Scan for the cell matching the given text and deliver its (X, Y) coordinate at center. 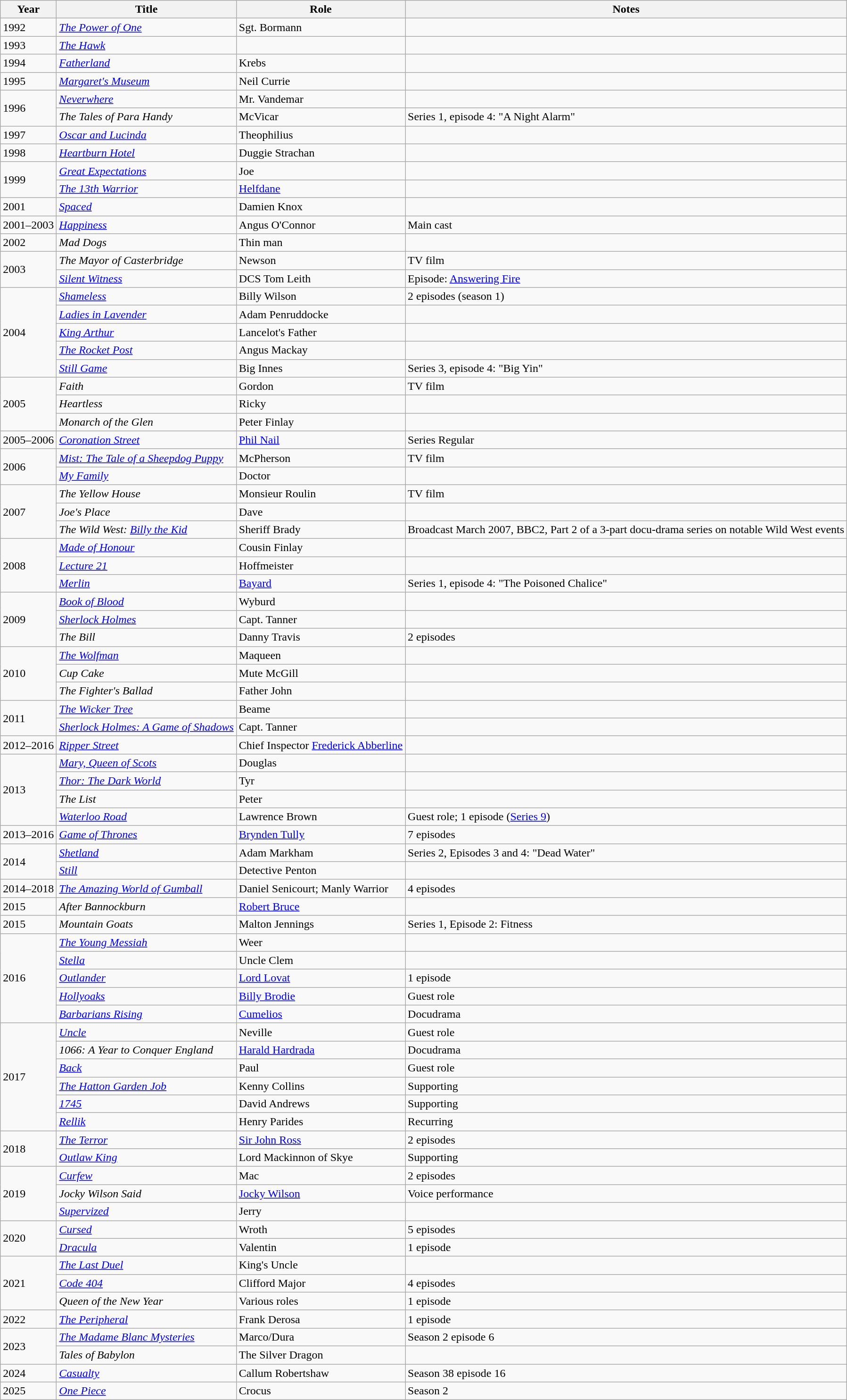
Notes (626, 9)
Merlin (146, 584)
The Amazing World of Gumball (146, 889)
Main cast (626, 225)
2016 (28, 978)
Uncle (146, 1032)
Paul (321, 1068)
Phil Nail (321, 440)
2024 (28, 1373)
Role (321, 9)
The Mayor of Casterbridge (146, 261)
Rellik (146, 1122)
Henry Parides (321, 1122)
Back (146, 1068)
Hoffmeister (321, 566)
The Power of One (146, 27)
The Yellow House (146, 494)
Joe (321, 171)
Gordon (321, 386)
Monsieur Roulin (321, 494)
Peter Finlay (321, 422)
Still (146, 871)
The 13th Warrior (146, 189)
Bayard (321, 584)
2013–2016 (28, 835)
Clifford Major (321, 1283)
Heartburn Hotel (146, 153)
1995 (28, 81)
2004 (28, 332)
Broadcast March 2007, BBC2, Part 2 of a 3-part docu-drama series on notable Wild West events (626, 530)
Voice performance (626, 1194)
2010 (28, 673)
1992 (28, 27)
2013 (28, 790)
Wroth (321, 1229)
Mr. Vandemar (321, 99)
McVicar (321, 117)
Outlander (146, 978)
Duggie Strachan (321, 153)
McPherson (321, 458)
Mad Dogs (146, 243)
Series 1, Episode 2: Fitness (626, 924)
Uncle Clem (321, 960)
Ladies in Lavender (146, 314)
Silent Witness (146, 279)
Danny Travis (321, 637)
Wyburd (321, 601)
Thin man (321, 243)
King's Uncle (321, 1265)
Ricky (321, 404)
Beame (321, 709)
2025 (28, 1391)
The Hatton Garden Job (146, 1086)
2021 (28, 1283)
Crocus (321, 1391)
Dracula (146, 1247)
Stella (146, 960)
The Rocket Post (146, 350)
2011 (28, 718)
Fatherland (146, 63)
Game of Thrones (146, 835)
The List (146, 799)
Damien Knox (321, 206)
Title (146, 9)
1997 (28, 135)
Harald Hardrada (321, 1050)
1994 (28, 63)
Douglas (321, 763)
Sherlock Holmes: A Game of Shadows (146, 727)
Monarch of the Glen (146, 422)
The Last Duel (146, 1265)
Series 1, episode 4: "The Poisoned Chalice" (626, 584)
2 episodes (season 1) (626, 296)
Brynden Tully (321, 835)
5 episodes (626, 1229)
Outlaw King (146, 1158)
Sheriff Brady (321, 530)
Faith (146, 386)
Coronation Street (146, 440)
2020 (28, 1238)
Series 2, Episodes 3 and 4: "Dead Water" (626, 853)
Sherlock Holmes (146, 619)
Still Game (146, 368)
1066: A Year to Conquer England (146, 1050)
2022 (28, 1319)
Mountain Goats (146, 924)
After Bannockburn (146, 906)
Various roles (321, 1301)
Adam Penruddocke (321, 314)
2007 (28, 511)
Margaret's Museum (146, 81)
Made of Honour (146, 548)
2008 (28, 566)
Cumelios (321, 1014)
The Madame Blanc Mysteries (146, 1337)
Jocky Wilson (321, 1194)
Cursed (146, 1229)
2019 (28, 1194)
Newson (321, 261)
Sgt. Bormann (321, 27)
The Terror (146, 1140)
2006 (28, 467)
Marco/Dura (321, 1337)
The Wolfman (146, 655)
Adam Markham (321, 853)
Happiness (146, 225)
Lord Mackinnon of Skye (321, 1158)
1999 (28, 180)
Recurring (626, 1122)
Mute McGill (321, 673)
David Andrews (321, 1104)
Season 38 episode 16 (626, 1373)
Episode: Answering Fire (626, 279)
Detective Penton (321, 871)
The Tales of Para Handy (146, 117)
Jerry (321, 1211)
DCS Tom Leith (321, 279)
Tales of Babylon (146, 1355)
Father John (321, 691)
Lawrence Brown (321, 817)
Weer (321, 942)
Casualty (146, 1373)
Hollyoaks (146, 996)
Season 2 (626, 1391)
Ripper Street (146, 745)
Curfew (146, 1176)
Doctor (321, 476)
Thor: The Dark World (146, 781)
Peter (321, 799)
1993 (28, 45)
2001 (28, 206)
Cup Cake (146, 673)
Daniel Senicourt; Manly Warrior (321, 889)
Mac (321, 1176)
2005–2006 (28, 440)
Mist: The Tale of a Sheepdog Puppy (146, 458)
The Hawk (146, 45)
2017 (28, 1077)
Helfdane (321, 189)
1745 (146, 1104)
Callum Robertshaw (321, 1373)
Supervized (146, 1211)
Lancelot's Father (321, 332)
Frank Derosa (321, 1319)
Spaced (146, 206)
Shetland (146, 853)
Lecture 21 (146, 566)
Billy Wilson (321, 296)
Sir John Ross (321, 1140)
Mary, Queen of Scots (146, 763)
Joe's Place (146, 511)
The Wicker Tree (146, 709)
Dave (321, 511)
Angus Mackay (321, 350)
Robert Bruce (321, 906)
2014 (28, 862)
Waterloo Road (146, 817)
2014–2018 (28, 889)
2009 (28, 619)
The Young Messiah (146, 942)
The Bill (146, 637)
Series Regular (626, 440)
2003 (28, 270)
Book of Blood (146, 601)
My Family (146, 476)
Guest role; 1 episode (Series 9) (626, 817)
Lord Lovat (321, 978)
The Fighter's Ballad (146, 691)
Cousin Finlay (321, 548)
Oscar and Lucinda (146, 135)
Malton Jennings (321, 924)
2023 (28, 1346)
1998 (28, 153)
Code 404 (146, 1283)
Tyr (321, 781)
Valentin (321, 1247)
2005 (28, 404)
2012–2016 (28, 745)
Big Innes (321, 368)
2001–2003 (28, 225)
1996 (28, 108)
Neville (321, 1032)
Season 2 episode 6 (626, 1337)
2018 (28, 1149)
Heartless (146, 404)
Series 1, episode 4: "A Night Alarm" (626, 117)
Billy Brodie (321, 996)
Series 3, episode 4: "Big Yin" (626, 368)
The Peripheral (146, 1319)
The Silver Dragon (321, 1355)
One Piece (146, 1391)
Maqueen (321, 655)
Neverwhere (146, 99)
Angus O'Connor (321, 225)
Krebs (321, 63)
Jocky Wilson Said (146, 1194)
Neil Currie (321, 81)
Shameless (146, 296)
Year (28, 9)
Queen of the New Year (146, 1301)
Great Expectations (146, 171)
The Wild West: Billy the Kid (146, 530)
7 episodes (626, 835)
Barbarians Rising (146, 1014)
Chief Inspector Frederick Abberline (321, 745)
King Arthur (146, 332)
2002 (28, 243)
Kenny Collins (321, 1086)
Theophilius (321, 135)
